Search for the cell housing the specified text and yield its (x, y) center coordinate. 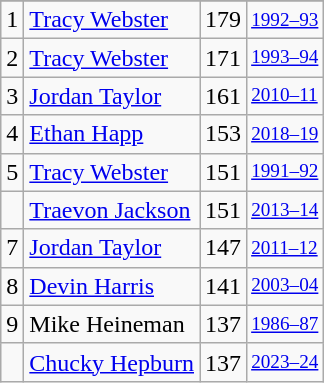
1991–92 (285, 172)
147 (224, 248)
1992–93 (285, 20)
8 (12, 286)
3 (12, 96)
4 (12, 134)
1 (12, 20)
1986–87 (285, 324)
Devin Harris (112, 286)
9 (12, 324)
Traevon Jackson (112, 210)
171 (224, 58)
179 (224, 20)
5 (12, 172)
2018–19 (285, 134)
1993–94 (285, 58)
2003–04 (285, 286)
153 (224, 134)
2010–11 (285, 96)
Mike Heineman (112, 324)
161 (224, 96)
Ethan Happ (112, 134)
2011–12 (285, 248)
2 (12, 58)
141 (224, 286)
7 (12, 248)
2023–24 (285, 362)
2013–14 (285, 210)
Chucky Hepburn (112, 362)
